Extract the [x, y] coordinate from the center of the cell holding the provided text.  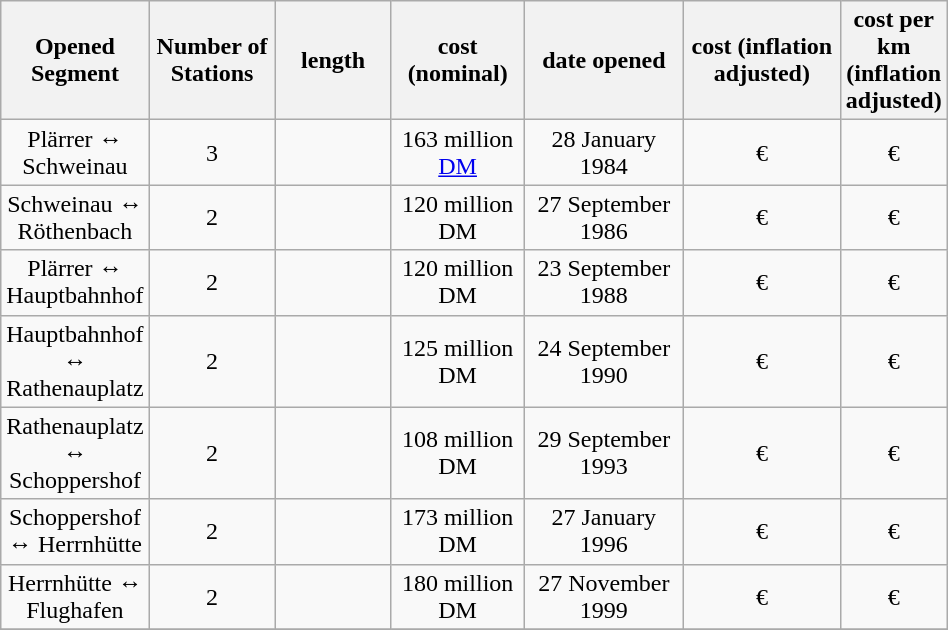
180 million DM [458, 596]
Opened Segment [75, 60]
Plärrer ↔ Hauptbahnhof [75, 282]
length [333, 60]
Number of Stations [212, 60]
Schweinau ↔ Röthenbach [75, 218]
Rathenauplatz ↔ Schoppershof [75, 453]
3 [212, 152]
Herrnhütte ↔ Flughafen [75, 596]
173 million DM [458, 532]
23 September 1988 [604, 282]
163 million DM [458, 152]
cost (inflation adjusted) [762, 60]
Schoppershof ↔ Herrnhütte [75, 532]
Hauptbahnhof ↔ Rathenauplatz [75, 361]
27 September 1986 [604, 218]
24 September 1990 [604, 361]
29 September 1993 [604, 453]
28 January 1984 [604, 152]
cost (nominal) [458, 60]
27 January 1996 [604, 532]
Plärrer ↔ Schweinau [75, 152]
cost per km (inflation adjusted) [894, 60]
date opened [604, 60]
27 November 1999 [604, 596]
125 million DM [458, 361]
108 million DM [458, 453]
